Detect which cell encompasses the target text, then output its (x, y) center coordinate. 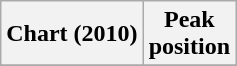
Peakposition (189, 34)
Chart (2010) (72, 34)
